Pinpoint the cell where the given text exists, returning its [X, Y] midpoint coordinate. 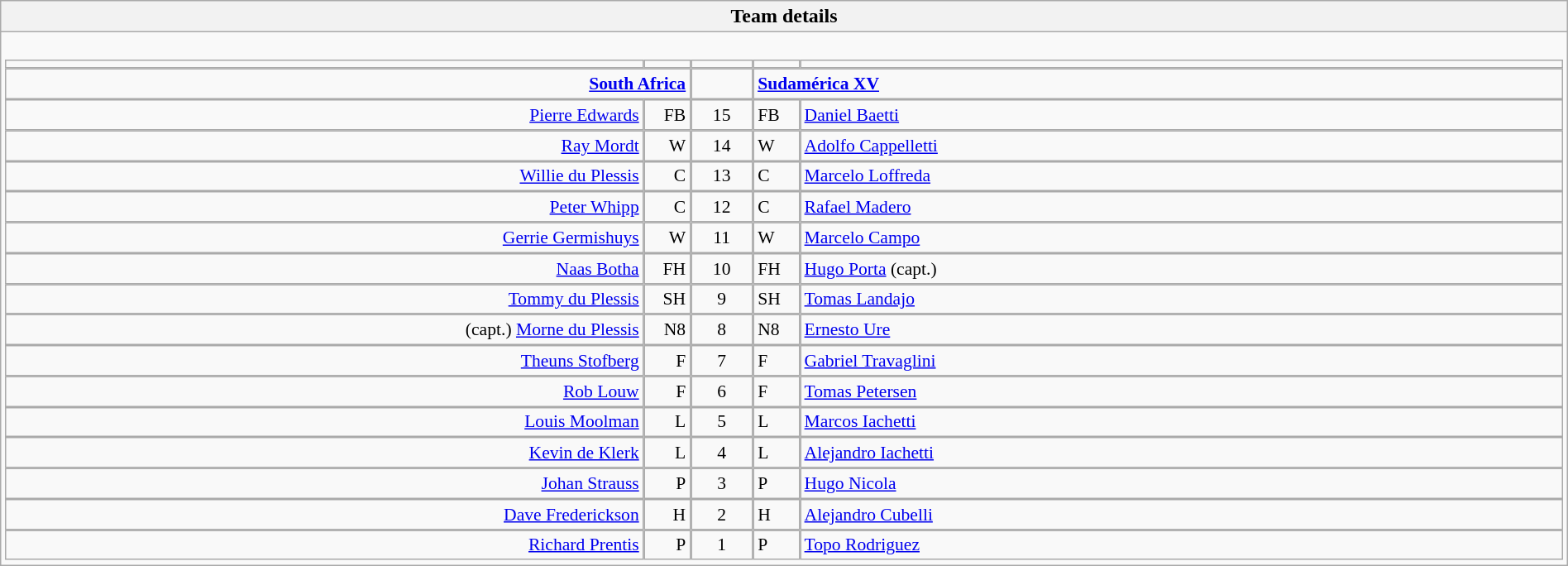
Gabriel Travaglini [1181, 361]
Marcelo Loffreda [1181, 175]
(capt.) Morne du Plessis [324, 329]
Alejandro Iachetti [1181, 452]
Topo Rodriguez [1181, 544]
Rafael Madero [1181, 207]
2 [721, 515]
11 [721, 238]
Pierre Edwards [324, 114]
7 [721, 361]
1 [721, 544]
Rob Louw [324, 391]
3 [721, 483]
South Africa [347, 84]
15 [721, 114]
5 [721, 422]
Naas Botha [324, 268]
Richard Prentis [324, 544]
4 [721, 452]
Ernesto Ure [1181, 329]
12 [721, 207]
Daniel Baetti [1181, 114]
10 [721, 268]
Tomas Petersen [1181, 391]
8 [721, 329]
Willie du Plessis [324, 175]
9 [721, 300]
Ray Mordt [324, 146]
Marcos Iachetti [1181, 422]
Hugo Porta (capt.) [1181, 268]
Peter Whipp [324, 207]
Louis Moolman [324, 422]
Gerrie Germishuys [324, 238]
Marcelo Campo [1181, 238]
Alejandro Cubelli [1181, 515]
Kevin de Klerk [324, 452]
14 [721, 146]
Theuns Stofberg [324, 361]
Hugo Nicola [1181, 483]
Sudamérica XV [1158, 84]
13 [721, 175]
Johan Strauss [324, 483]
Tomas Landajo [1181, 300]
Team details [784, 17]
Dave Frederickson [324, 515]
Adolfo Cappelletti [1181, 146]
6 [721, 391]
Tommy du Plessis [324, 300]
